For the text-containing cell, return its midpoint in (X, Y) coordinate format. 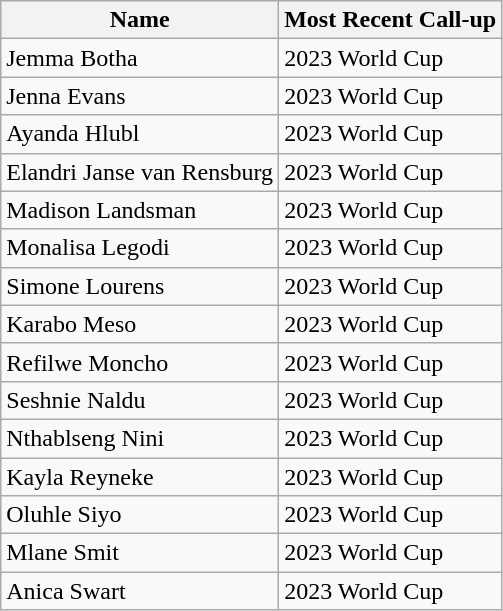
Jemma Botha (140, 58)
Mlane Smit (140, 553)
Anica Swart (140, 591)
Karabo Meso (140, 324)
Simone Lourens (140, 286)
Most Recent Call-up (390, 20)
Oluhle Siyo (140, 515)
Monalisa Legodi (140, 248)
Nthablseng Nini (140, 438)
Refilwe Moncho (140, 362)
Name (140, 20)
Ayanda Hlubl (140, 134)
Seshnie Naldu (140, 400)
Jenna Evans (140, 96)
Kayla Reyneke (140, 477)
Madison Landsman (140, 210)
Elandri Janse van Rensburg (140, 172)
